Return the [x, y] coordinate for the center point of the cell that contains the specified text.  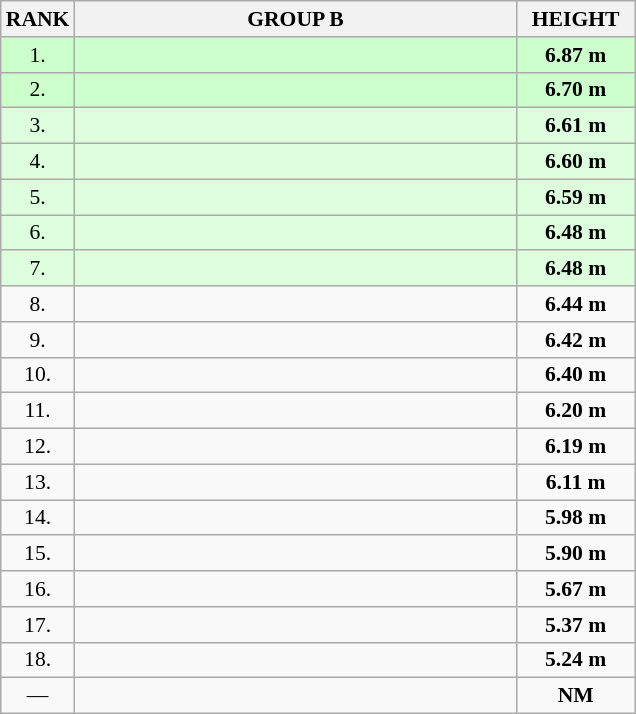
6. [38, 233]
5.24 m [576, 660]
6.20 m [576, 411]
6.42 m [576, 340]
18. [38, 660]
5.67 m [576, 589]
17. [38, 625]
6.11 m [576, 482]
12. [38, 447]
RANK [38, 19]
14. [38, 518]
5.37 m [576, 625]
GROUP B [295, 19]
6.59 m [576, 197]
NM [576, 696]
7. [38, 269]
15. [38, 554]
5.98 m [576, 518]
6.44 m [576, 304]
8. [38, 304]
— [38, 696]
13. [38, 482]
6.19 m [576, 447]
5.90 m [576, 554]
3. [38, 126]
5. [38, 197]
6.60 m [576, 162]
2. [38, 90]
6.40 m [576, 375]
1. [38, 55]
4. [38, 162]
10. [38, 375]
HEIGHT [576, 19]
6.70 m [576, 90]
6.87 m [576, 55]
6.61 m [576, 126]
16. [38, 589]
9. [38, 340]
11. [38, 411]
